Locate the cell with the specified text and output its [X, Y] center coordinate. 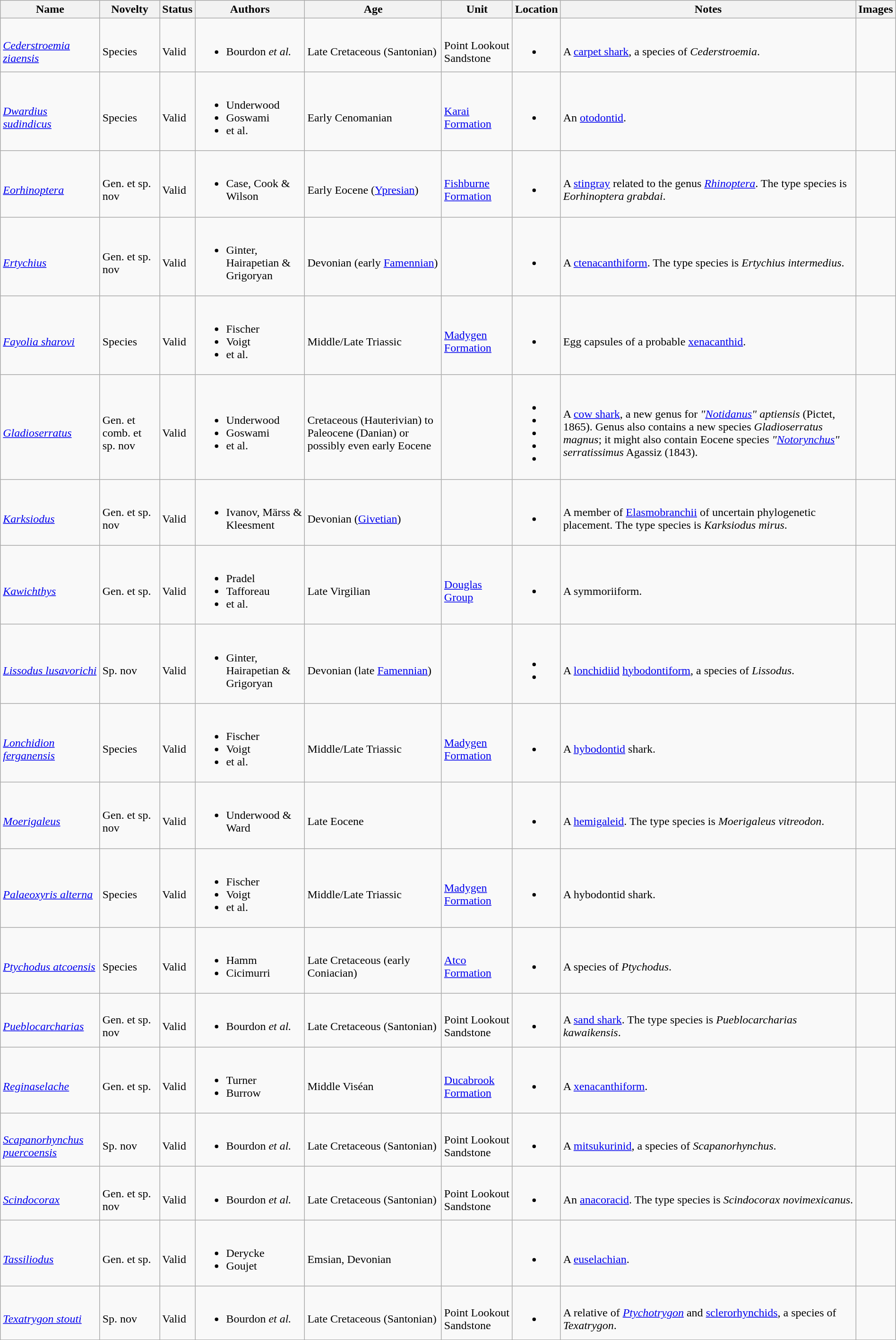
Images [876, 9]
A lonchidiid hybodontiform, a species of Lissodus. [708, 663]
Devonian (Givetian) [373, 512]
Cretaceous (Hauterivian) to Paleocene (Danian) or possibly even early Eocene [373, 427]
Gladioserratus [50, 427]
TurnerBurrow [250, 1080]
Texatrygon stouti [50, 1313]
Status [178, 9]
Late Eocene [373, 815]
Dwardius sudindicus [50, 112]
Early Eocene (Ypresian) [373, 184]
Karksiodus [50, 512]
A hemigaleid. The type species is Moerigaleus vitreodon. [708, 815]
Ducabrook Formation [477, 1080]
Emsian, Devonian [373, 1253]
Location [536, 9]
Authors [250, 9]
Name [50, 9]
Devonian (late Famennian) [373, 663]
Unit [477, 9]
Scapanorhynchus puercoensis [50, 1140]
A stingray related to the genus Rhinoptera. The type species is Eorhinoptera grabdai. [708, 184]
Devonian (early Famennian) [373, 256]
A mitsukurinid, a species of Scapanorhynchus. [708, 1140]
An anacoracid. The type species is Scindocorax novimexicanus. [708, 1194]
A euselachian. [708, 1253]
Ivanov, Märss & Kleesment [250, 512]
A sand shark. The type species is Pueblocarcharias kawaikensis. [708, 1021]
Case, Cook & Wilson [250, 184]
A xenacanthiform. [708, 1080]
A ctenacanthiform. The type species is Ertychius intermedius. [708, 256]
A symmoriiform. [708, 585]
A species of Ptychodus. [708, 961]
A carpet shark, a species of Cederstroemia. [708, 45]
Late Virgilian [373, 585]
An otodontid. [708, 112]
Egg capsules of a probable xenacanthid. [708, 335]
DeryckeGoujet [250, 1253]
Scindocorax [50, 1194]
PradelTafforeauet al. [250, 585]
Karai Formation [477, 112]
Underwood & Ward [250, 815]
Novelty [129, 9]
Ertychius [50, 256]
Early Cenomanian [373, 112]
Atco Formation [477, 961]
Kawichthys [50, 585]
Fayolia sharovi [50, 335]
Gen. et comb. et sp. nov [129, 427]
Middle Viséan [373, 1080]
Moerigaleus [50, 815]
Reginaselache [50, 1080]
Ptychodus atcoensis [50, 961]
Palaeoxyris alterna [50, 888]
Lonchidion ferganensis [50, 743]
A relative of Ptychotrygon and sclerorhynchids, a species of Texatrygon. [708, 1313]
HammCicimurri [250, 961]
Douglas Group [477, 585]
Lissodus lusavorichi [50, 663]
Cederstroemia ziaensis [50, 45]
Pueblocarcharias [50, 1021]
A member of Elasmobranchii of uncertain phylogenetic placement. The type species is Karksiodus mirus. [708, 512]
Eorhinoptera [50, 184]
Notes [708, 9]
Fishburne Formation [477, 184]
Age [373, 9]
Late Cretaceous (early Coniacian) [373, 961]
Tassiliodus [50, 1253]
